Extract the (x, y) coordinate from the center of the cell holding the provided text.  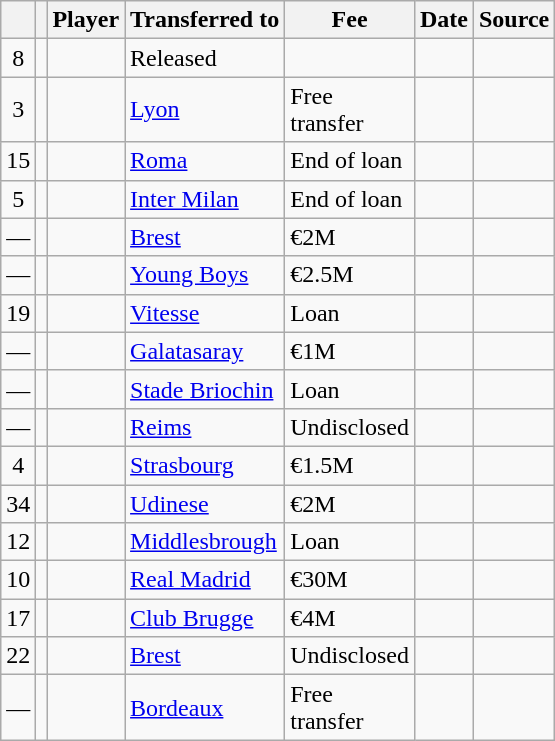
Bordeaux (205, 708)
4 (18, 465)
Udinese (205, 503)
5 (18, 199)
Roma (205, 161)
Stade Briochin (205, 389)
Galatasaray (205, 351)
€1.5M (350, 465)
Strasbourg (205, 465)
Real Madrid (205, 580)
Source (514, 20)
8 (18, 58)
€1M (350, 351)
Fee (350, 20)
12 (18, 542)
€4M (350, 618)
€2.5M (350, 275)
10 (18, 580)
Player (86, 20)
Released (205, 58)
Transferred to (205, 20)
Vitesse (205, 313)
Middlesbrough (205, 542)
Reims (205, 427)
15 (18, 161)
Lyon (205, 110)
19 (18, 313)
Young Boys (205, 275)
Inter Milan (205, 199)
Club Brugge (205, 618)
22 (18, 656)
34 (18, 503)
3 (18, 110)
17 (18, 618)
Date (444, 20)
€30M (350, 580)
